Search for the cell housing the specified text and yield its [x, y] center coordinate. 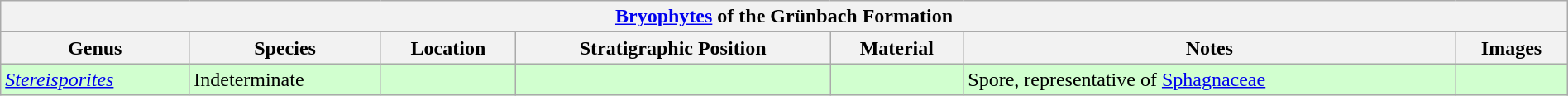
Species [285, 48]
Images [1512, 48]
Stratigraphic Position [673, 48]
Location [448, 48]
Stereisporites [95, 79]
Material [896, 48]
Genus [95, 48]
Indeterminate [285, 79]
Spore, representative of Sphagnaceae [1209, 79]
Bryophytes of the Grünbach Formation [784, 17]
Notes [1209, 48]
